Extract the [X, Y] coordinate from the center of the cell holding the provided text.  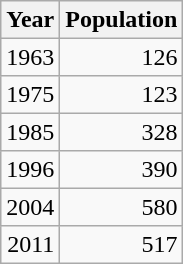
123 [122, 94]
2004 [30, 206]
390 [122, 170]
328 [122, 132]
517 [122, 244]
1996 [30, 170]
1975 [30, 94]
126 [122, 56]
Year [30, 20]
580 [122, 206]
1985 [30, 132]
1963 [30, 56]
2011 [30, 244]
Population [122, 20]
